Pinpoint the cell where the given text exists, returning its (x, y) midpoint coordinate. 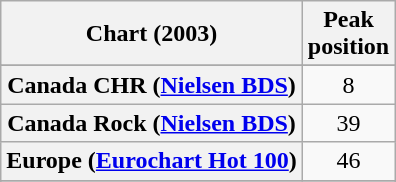
Chart (2003) (152, 34)
Canada CHR (Nielsen BDS) (152, 85)
Peakposition (348, 34)
Canada Rock (Nielsen BDS) (152, 123)
39 (348, 123)
46 (348, 161)
Europe (Eurochart Hot 100) (152, 161)
8 (348, 85)
